Detect which cell encompasses the target text, then output its [X, Y] center coordinate. 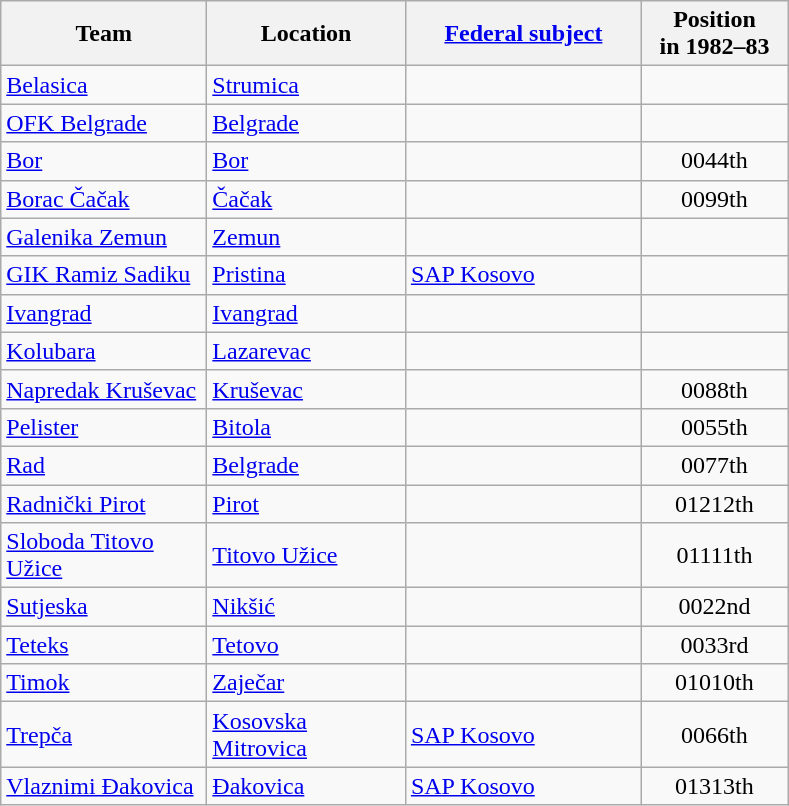
0099th [714, 199]
Vlaznimi Đakovica [104, 786]
OFK Belgrade [104, 123]
Kosovska Mitrovica [306, 734]
0044th [714, 161]
0066th [714, 734]
Pristina [306, 275]
01111th [714, 556]
Rad [104, 465]
Nikšić [306, 607]
Teteks [104, 645]
01313th [714, 786]
Radnički Pirot [104, 503]
Sloboda Titovo Užice [104, 556]
Federal subject [523, 34]
Trepča [104, 734]
Zemun [306, 237]
Bitola [306, 427]
0077th [714, 465]
Zaječar [306, 683]
Napredak Kruševac [104, 389]
Titovo Užice [306, 556]
Team [104, 34]
Borac Čačak [104, 199]
Sutjeska [104, 607]
Đakovica [306, 786]
Positionin 1982–83 [714, 34]
Location [306, 34]
Galenika Zemun [104, 237]
Pelister [104, 427]
01212th [714, 503]
Belasica [104, 85]
0022nd [714, 607]
GIK Ramiz Sadiku [104, 275]
Kruševac [306, 389]
Pirot [306, 503]
0033rd [714, 645]
Čačak [306, 199]
Tetovo [306, 645]
Kolubara [104, 351]
Strumica [306, 85]
0088th [714, 389]
Lazarevac [306, 351]
0055th [714, 427]
01010th [714, 683]
Timok [104, 683]
